Extract the (x, y) coordinate from the center of the cell holding the provided text.  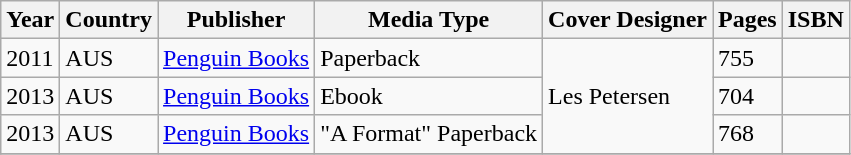
ISBN (816, 20)
Ebook (429, 96)
"A Format" Paperback (429, 134)
755 (747, 58)
704 (747, 96)
Les Petersen (628, 96)
Paperback (429, 58)
Cover Designer (628, 20)
Publisher (236, 20)
Media Type (429, 20)
Pages (747, 20)
Country (109, 20)
768 (747, 134)
Year (30, 20)
2011 (30, 58)
